Provide the [x, y] coordinate of the cell's center where the given text is located.  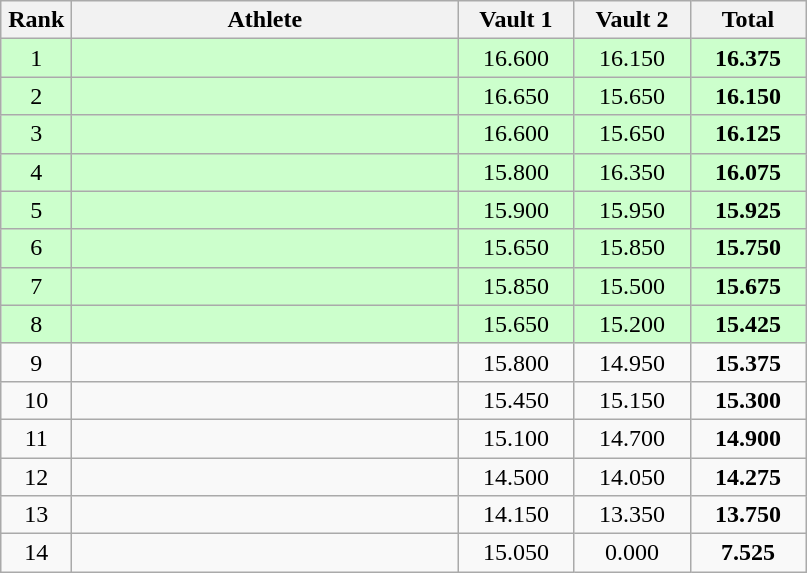
15.200 [632, 324]
14.950 [632, 362]
15.425 [748, 324]
7.525 [748, 553]
13.350 [632, 515]
15.450 [516, 400]
Total [748, 20]
15.375 [748, 362]
14.700 [632, 438]
16.125 [748, 134]
15.950 [632, 210]
11 [36, 438]
4 [36, 172]
Athlete [265, 20]
15.900 [516, 210]
5 [36, 210]
16.075 [748, 172]
Vault 1 [516, 20]
2 [36, 96]
13.750 [748, 515]
12 [36, 477]
15.675 [748, 286]
15.300 [748, 400]
15.050 [516, 553]
0.000 [632, 553]
15.100 [516, 438]
14.050 [632, 477]
Vault 2 [632, 20]
16.375 [748, 58]
15.150 [632, 400]
16.350 [632, 172]
14 [36, 553]
13 [36, 515]
9 [36, 362]
16.650 [516, 96]
14.150 [516, 515]
15.925 [748, 210]
14.900 [748, 438]
Rank [36, 20]
8 [36, 324]
7 [36, 286]
14.500 [516, 477]
15.750 [748, 248]
3 [36, 134]
1 [36, 58]
14.275 [748, 477]
15.500 [632, 286]
10 [36, 400]
6 [36, 248]
